Return [x, y] of the center of cell containing provided text 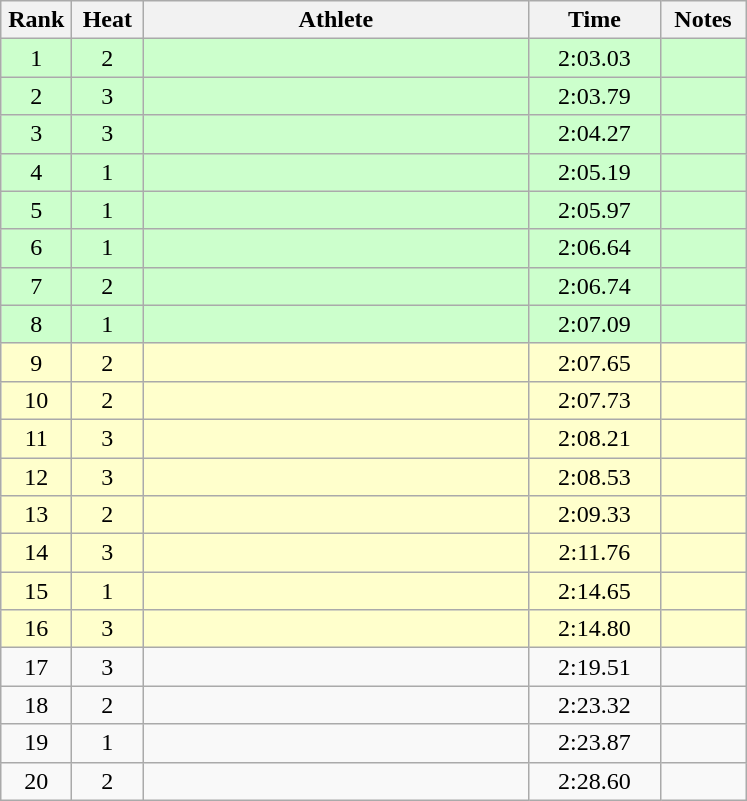
2:09.33 [594, 515]
9 [36, 362]
2:06.74 [594, 286]
2:07.09 [594, 324]
10 [36, 400]
15 [36, 591]
20 [36, 781]
2:08.21 [594, 438]
2:06.64 [594, 248]
19 [36, 743]
12 [36, 477]
Time [594, 20]
2:23.87 [594, 743]
8 [36, 324]
2:14.80 [594, 629]
Rank [36, 20]
2:04.27 [594, 134]
7 [36, 286]
2:28.60 [594, 781]
16 [36, 629]
2:14.65 [594, 591]
11 [36, 438]
Notes [703, 20]
18 [36, 705]
4 [36, 172]
13 [36, 515]
2:19.51 [594, 667]
5 [36, 210]
17 [36, 667]
2:23.32 [594, 705]
2:07.65 [594, 362]
Athlete [336, 20]
Heat [108, 20]
6 [36, 248]
2:03.79 [594, 96]
2:05.19 [594, 172]
2:07.73 [594, 400]
2:05.97 [594, 210]
2:08.53 [594, 477]
2:11.76 [594, 553]
14 [36, 553]
2:03.03 [594, 58]
